Output the (x, y) coordinate of the center of the cell containing the given text.  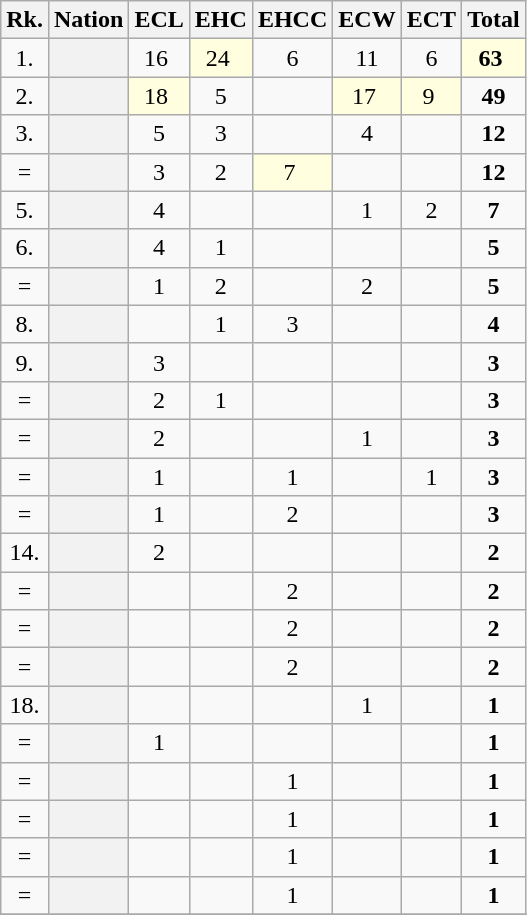
16 (159, 58)
ECL (159, 20)
18 (159, 96)
63 (494, 58)
EHC (220, 20)
Rk. (25, 20)
1. (25, 58)
6. (25, 248)
5. (25, 210)
ECT (431, 20)
49 (494, 96)
Total (494, 20)
17 (367, 96)
EHCC (292, 20)
Nation (88, 20)
3. (25, 134)
18. (25, 705)
9. (25, 362)
ECW (367, 20)
9 (431, 96)
2. (25, 96)
24 (220, 58)
11 (367, 58)
14. (25, 553)
8. (25, 324)
